Extract the [x, y] coordinate from the center of the cell holding the provided text.  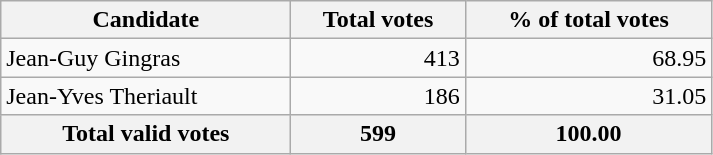
Total votes [378, 20]
68.95 [588, 58]
100.00 [588, 134]
Total valid votes [146, 134]
31.05 [588, 96]
599 [378, 134]
186 [378, 96]
% of total votes [588, 20]
Jean-Yves Theriault [146, 96]
Jean-Guy Gingras [146, 58]
Candidate [146, 20]
413 [378, 58]
